Detect which cell encompasses the target text, then output its [X, Y] center coordinate. 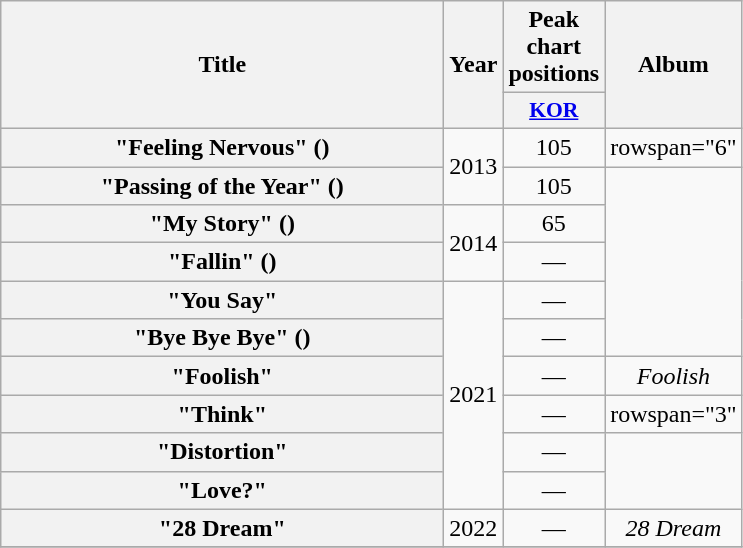
"You Say" [222, 300]
Album [674, 65]
"Passing of the Year" () [222, 185]
"Think" [222, 414]
Peak chart positions [554, 47]
Foolish [674, 376]
2014 [474, 243]
Title [222, 65]
28 Dream [674, 528]
"Foolish" [222, 376]
"Distortion" [222, 452]
"Feeling Nervous" () [222, 147]
"28 Dream" [222, 528]
65 [554, 224]
Year [474, 65]
2021 [474, 395]
2013 [474, 166]
"My Story" () [222, 224]
"Love?" [222, 490]
"Bye Bye Bye" () [222, 338]
"Fallin" () [222, 262]
rowspan="3" [674, 414]
2022 [474, 528]
KOR [554, 111]
rowspan="6" [674, 147]
